Output the [x, y] coordinate of the center of the cell containing the given text.  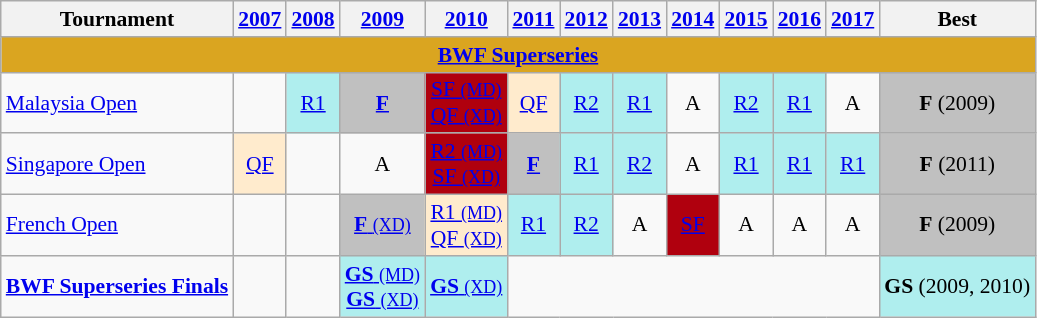
2010 [466, 19]
F (XD) [382, 226]
2009 [382, 19]
SF (MD) QF (XD) [466, 102]
French Open [117, 226]
2012 [586, 19]
Best [957, 19]
F (2011) [957, 164]
2014 [692, 19]
2011 [533, 19]
GS (XD) [466, 286]
2017 [852, 19]
Malaysia Open [117, 102]
SF [692, 226]
2016 [800, 19]
2015 [746, 19]
2013 [640, 19]
BWF Superseries [518, 55]
2007 [260, 19]
R1 (MD) QF (XD) [466, 226]
R2 (MD) SF (XD) [466, 164]
GS (MD) GS (XD) [382, 286]
Tournament [117, 19]
Singapore Open [117, 164]
GS (2009, 2010) [957, 286]
BWF Superseries Finals [117, 286]
2008 [312, 19]
